Search for the cell housing the specified text and yield its (x, y) center coordinate. 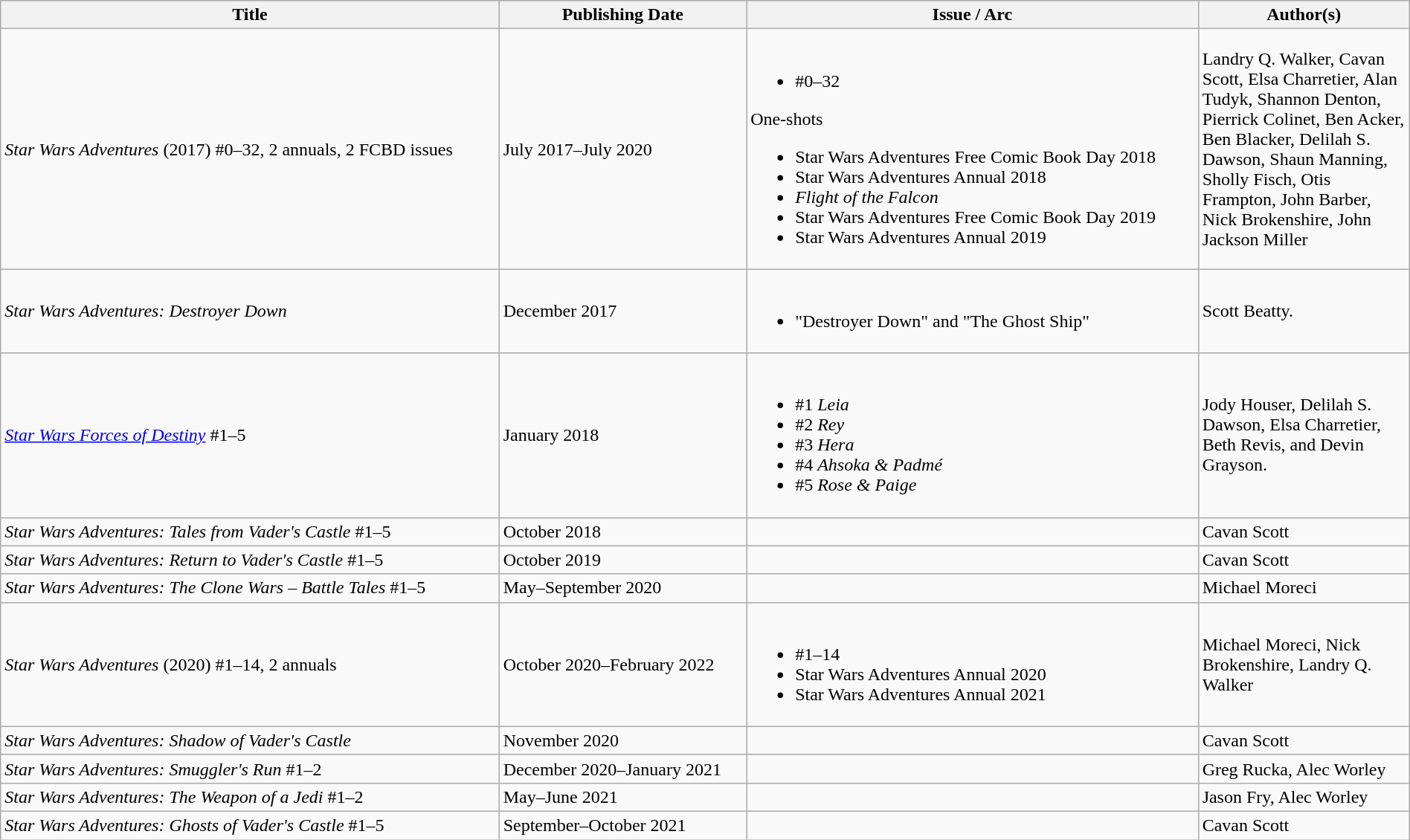
Publishing Date (622, 15)
October 2019 (622, 560)
Star Wars Adventures (2020) #1–14, 2 annuals (250, 665)
Issue / Arc (973, 15)
Star Wars Adventures (2017) #0–32, 2 annuals, 2 FCBD issues (250, 149)
Greg Rucka, Alec Worley (1304, 769)
Star Wars Adventures: The Weapon of a Jedi #1–2 (250, 797)
December 2017 (622, 311)
Author(s) (1304, 15)
Star Wars Adventures: Shadow of Vader's Castle (250, 740)
Michael Moreci (1304, 588)
"Destroyer Down" and "The Ghost Ship" (973, 311)
Star Wars Forces of Destiny #1–5 (250, 436)
Michael Moreci, Nick Brokenshire, Landry Q. Walker (1304, 665)
Jody Houser, Delilah S. Dawson, Elsa Charretier, Beth Revis, and Devin Grayson. (1304, 436)
#1 Leia#2 Rey#3 Hera#4 Ahsoka & Padmé#5 Rose & Paige (973, 436)
December 2020–January 2021 (622, 769)
May–June 2021 (622, 797)
July 2017–July 2020 (622, 149)
November 2020 (622, 740)
Star Wars Adventures: Destroyer Down (250, 311)
Jason Fry, Alec Worley (1304, 797)
Star Wars Adventures: Return to Vader's Castle #1–5 (250, 560)
October 2018 (622, 532)
September–October 2021 (622, 825)
Scott Beatty. (1304, 311)
Star Wars Adventures: Smuggler's Run #1–2 (250, 769)
May–September 2020 (622, 588)
Star Wars Adventures: Tales from Vader's Castle #1–5 (250, 532)
#1–14Star Wars Adventures Annual 2020Star Wars Adventures Annual 2021 (973, 665)
Star Wars Adventures: Ghosts of Vader's Castle #1–5 (250, 825)
Star Wars Adventures: The Clone Wars – Battle Tales #1–5 (250, 588)
October 2020–February 2022 (622, 665)
January 2018 (622, 436)
Title (250, 15)
